Find where the given text appears and provide that cell's center as (X, Y) coordinate. 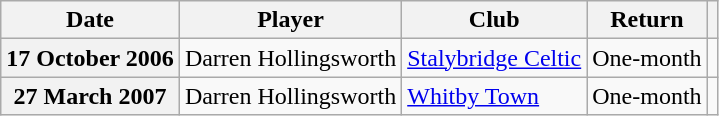
Whitby Town (494, 96)
17 October 2006 (90, 58)
Player (290, 20)
27 March 2007 (90, 96)
Stalybridge Celtic (494, 58)
Date (90, 20)
Return (647, 20)
Club (494, 20)
